Provide the [x, y] coordinate of the cell's center where the given text is located.  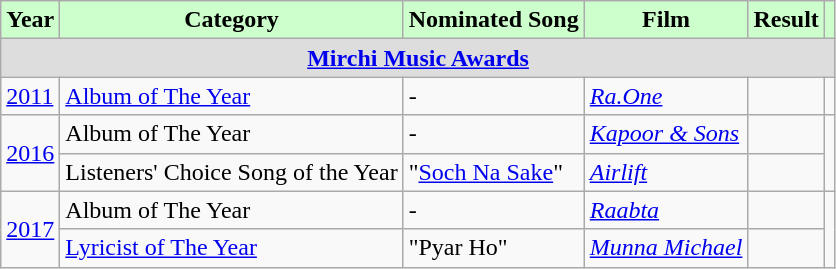
Film [666, 20]
Airlift [666, 172]
Kapoor & Sons [666, 134]
Munna Michael [666, 248]
Category [232, 20]
Lyricist of The Year [232, 248]
2017 [30, 229]
Listeners' Choice Song of the Year [232, 172]
Mirchi Music Awards [418, 58]
Nominated Song [494, 20]
2011 [30, 96]
"Soch Na Sake" [494, 172]
"Pyar Ho" [494, 248]
Ra.One [666, 96]
Raabta [666, 210]
Result [786, 20]
2016 [30, 153]
Year [30, 20]
